Output the [x, y] coordinate of the center of the cell containing the given text.  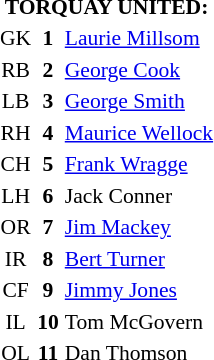
4 [48, 133]
6 [48, 196]
5 [48, 164]
2 [48, 70]
8 [48, 259]
10 [48, 322]
9 [48, 290]
7 [48, 228]
3 [48, 102]
1 [48, 38]
